Identify which cell holds the provided text, then report its (X, Y) central coordinate. 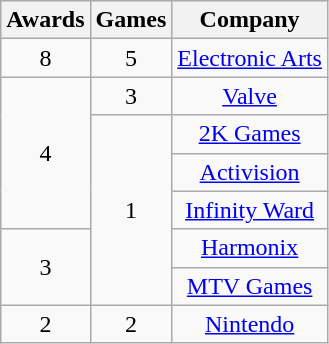
1 (131, 210)
4 (46, 153)
2K Games (250, 134)
Harmonix (250, 248)
Games (131, 20)
MTV Games (250, 286)
Awards (46, 20)
8 (46, 58)
Infinity Ward (250, 210)
5 (131, 58)
Electronic Arts (250, 58)
Valve (250, 96)
Activision (250, 172)
Company (250, 20)
Nintendo (250, 324)
